Pinpoint the cell where the given text exists, returning its (x, y) midpoint coordinate. 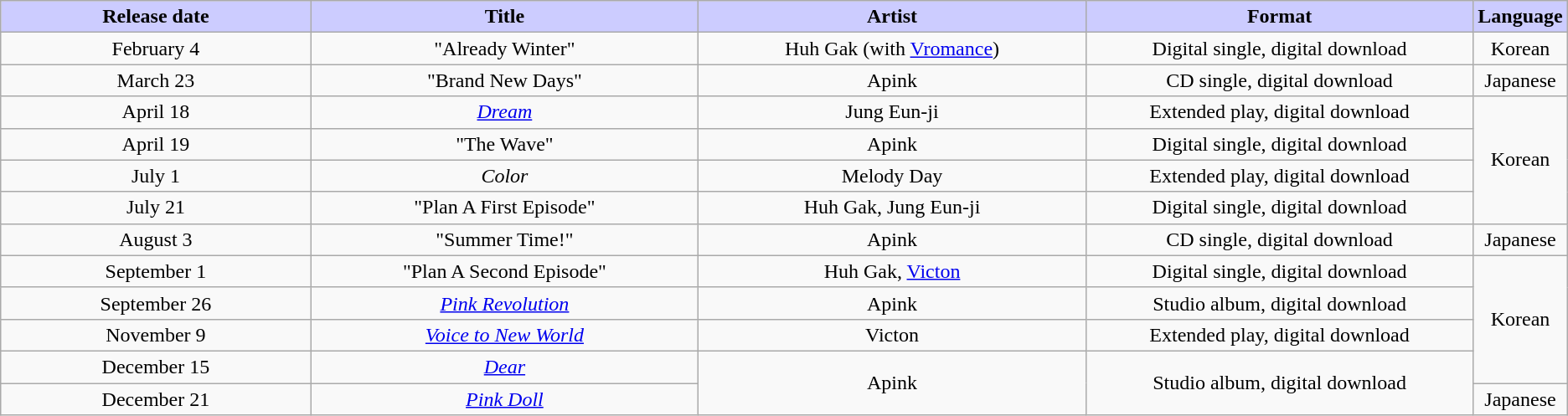
Dream (504, 112)
Melody Day (893, 176)
"Already Winter" (504, 49)
Language (1520, 17)
"Plan A Second Episode" (504, 271)
Release date (156, 17)
July 1 (156, 176)
"The Wave" (504, 144)
Color (504, 176)
Huh Gak, Victon (893, 271)
"Brand New Days" (504, 80)
Voice to New World (504, 335)
March 23 (156, 80)
November 9 (156, 335)
Victon (893, 335)
December 21 (156, 399)
Dear (504, 367)
"Summer Time!" (504, 239)
Pink Doll (504, 399)
"Plan A First Episode" (504, 208)
Jung Eun-ji (893, 112)
September 26 (156, 303)
Artist (893, 17)
September 1 (156, 271)
July 21 (156, 208)
August 3 (156, 239)
Pink Revolution (504, 303)
Huh Gak (with Vromance) (893, 49)
Title (504, 17)
February 4 (156, 49)
December 15 (156, 367)
April 19 (156, 144)
Huh Gak, Jung Eun-ji (893, 208)
April 18 (156, 112)
Format (1279, 17)
